Find where the given text appears and provide that cell's center as [X, Y] coordinate. 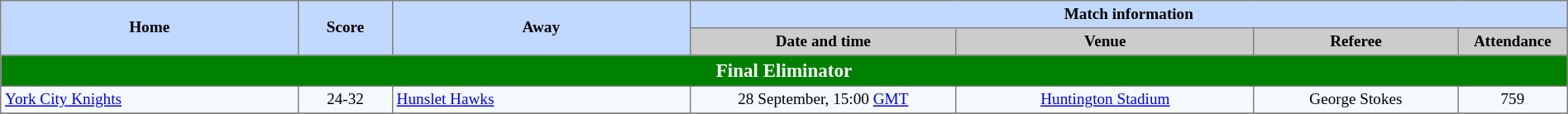
George Stokes [1355, 99]
Final Eliminator [784, 71]
28 September, 15:00 GMT [823, 99]
Hunslet Hawks [541, 99]
Home [150, 28]
Huntington Stadium [1105, 99]
Attendance [1513, 41]
Date and time [823, 41]
759 [1513, 99]
Venue [1105, 41]
York City Knights [150, 99]
Away [541, 28]
Match information [1128, 15]
Referee [1355, 41]
Score [346, 28]
24-32 [346, 99]
